Extract the (x, y) coordinate from the center of the cell holding the provided text.  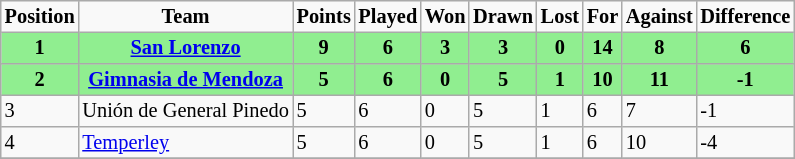
San Lorenzo (185, 48)
9 (324, 48)
Temperley (185, 143)
Unión de General Pinedo (185, 111)
11 (659, 80)
Difference (745, 17)
Against (659, 17)
Team (185, 17)
For (602, 17)
Position (40, 17)
Played (388, 17)
2 (40, 80)
Points (324, 17)
7 (659, 111)
14 (602, 48)
8 (659, 48)
Drawn (503, 17)
Lost (560, 17)
4 (40, 143)
-4 (745, 143)
Gimnasia de Mendoza (185, 80)
Won (445, 17)
